Return the [X, Y] coordinate for the center point of the cell that contains the specified text.  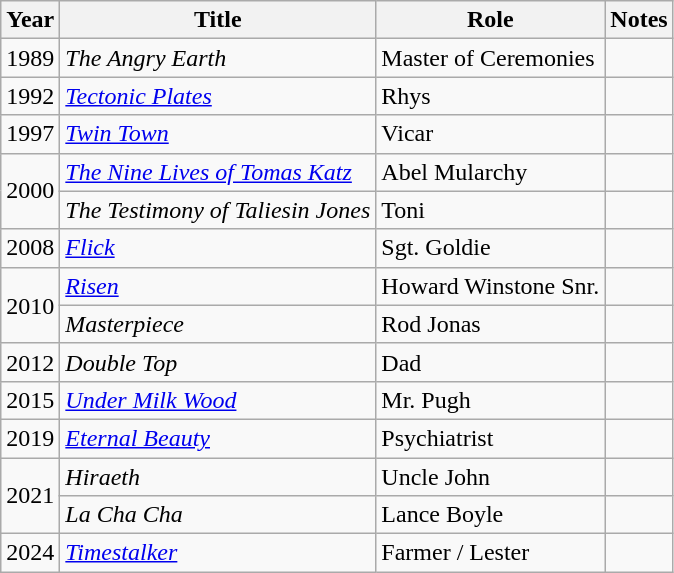
1992 [30, 96]
Psychiatrist [490, 438]
Dad [490, 362]
2024 [30, 553]
2019 [30, 438]
The Nine Lives of Tomas Katz [218, 172]
La Cha Cha [218, 515]
Abel Mularchy [490, 172]
Rod Jonas [490, 324]
Sgt. Goldie [490, 248]
Timestalker [218, 553]
Masterpiece [218, 324]
2015 [30, 400]
Twin Town [218, 134]
1989 [30, 58]
Double Top [218, 362]
Rhys [490, 96]
Risen [218, 286]
Title [218, 20]
2008 [30, 248]
Farmer / Lester [490, 553]
Year [30, 20]
Hiraeth [218, 477]
The Angry Earth [218, 58]
Eternal Beauty [218, 438]
Howard Winstone Snr. [490, 286]
1997 [30, 134]
2012 [30, 362]
2021 [30, 496]
2000 [30, 191]
Uncle John [490, 477]
Toni [490, 210]
Role [490, 20]
The Testimony of Taliesin Jones [218, 210]
Master of Ceremonies [490, 58]
Vicar [490, 134]
Under Milk Wood [218, 400]
Flick [218, 248]
Notes [639, 20]
Tectonic Plates [218, 96]
Mr. Pugh [490, 400]
Lance Boyle [490, 515]
2010 [30, 305]
